Identify which cell holds the provided text, then report its (x, y) central coordinate. 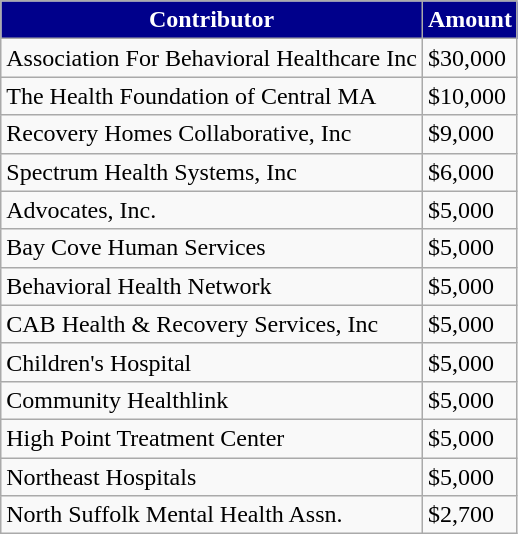
Recovery Homes Collaborative, Inc (212, 134)
The Health Foundation of Central MA (212, 96)
High Point Treatment Center (212, 438)
Community Healthlink (212, 400)
Association For Behavioral Healthcare Inc (212, 58)
Amount (470, 20)
Advocates, Inc. (212, 210)
Northeast Hospitals (212, 477)
North Suffolk Mental Health Assn. (212, 515)
$9,000 (470, 134)
CAB Health & Recovery Services, Inc (212, 324)
Spectrum Health Systems, Inc (212, 172)
Children's Hospital (212, 362)
Contributor (212, 20)
$2,700 (470, 515)
$6,000 (470, 172)
$10,000 (470, 96)
Behavioral Health Network (212, 286)
$30,000 (470, 58)
Bay Cove Human Services (212, 248)
